Detect which cell encompasses the target text, then output its (x, y) center coordinate. 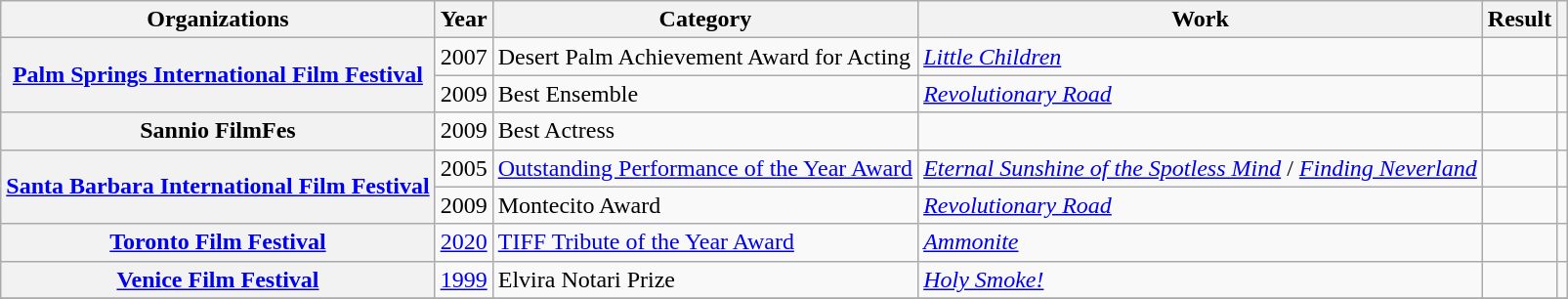
Little Children (1201, 57)
Palm Springs International Film Festival (218, 75)
Ammonite (1201, 242)
Holy Smoke! (1201, 279)
Venice Film Festival (218, 279)
2007 (463, 57)
Outstanding Performance of the Year Award (705, 168)
Year (463, 20)
1999 (463, 279)
2005 (463, 168)
Montecito Award (705, 205)
2020 (463, 242)
Result (1519, 20)
Elvira Notari Prize (705, 279)
Toronto Film Festival (218, 242)
Eternal Sunshine of the Spotless Mind / Finding Neverland (1201, 168)
TIFF Tribute of the Year Award (705, 242)
Category (705, 20)
Best Ensemble (705, 94)
Sannio FilmFes (218, 131)
Best Actress (705, 131)
Santa Barbara International Film Festival (218, 187)
Desert Palm Achievement Award for Acting (705, 57)
Organizations (218, 20)
Work (1201, 20)
